Determine the [X, Y] coordinate at the center of the cell enclosing the given text.  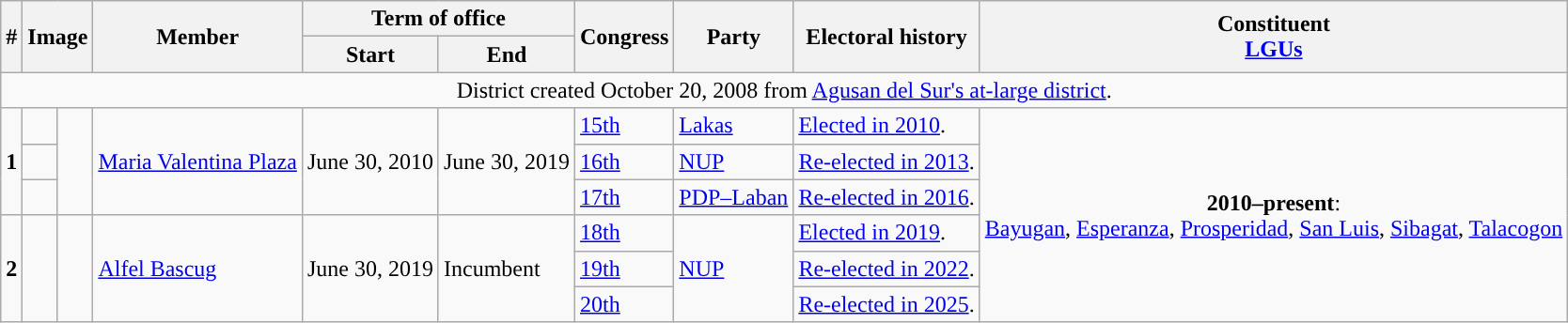
15th [624, 126]
Maria Valentina Plaza [197, 161]
Re-elected in 2013. [886, 161]
1 [11, 161]
Re-elected in 2022. [886, 269]
Elected in 2010. [886, 126]
16th [624, 161]
Congress [624, 37]
Alfel Bascug [197, 269]
Incumbent [506, 269]
Electoral history [886, 37]
District created October 20, 2008 from Agusan del Sur's at-large district. [784, 90]
End [506, 54]
Re-elected in 2016. [886, 197]
Member [197, 37]
2010–present:Bayugan, Esperanza, Prosperidad, San Luis, Sibagat, Talacogon [1274, 215]
20th [624, 304]
Image [58, 37]
18th [624, 233]
Lakas [733, 126]
Elected in 2019. [886, 233]
ConstituentLGUs [1274, 37]
Party [733, 37]
# [11, 37]
17th [624, 197]
June 30, 2010 [370, 161]
Term of office [438, 19]
2 [11, 269]
19th [624, 269]
Re-elected in 2025. [886, 304]
Start [370, 54]
PDP–Laban [733, 197]
